Pinpoint the cell where the given text exists, returning its (x, y) midpoint coordinate. 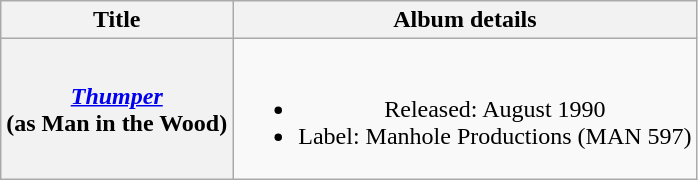
Album details (465, 20)
Title (117, 20)
Thumper (as Man in the Wood) (117, 109)
Released: August 1990Label: Manhole Productions (MAN 597) (465, 109)
